Determine the [X, Y] coordinate at the center of the cell enclosing the given text.  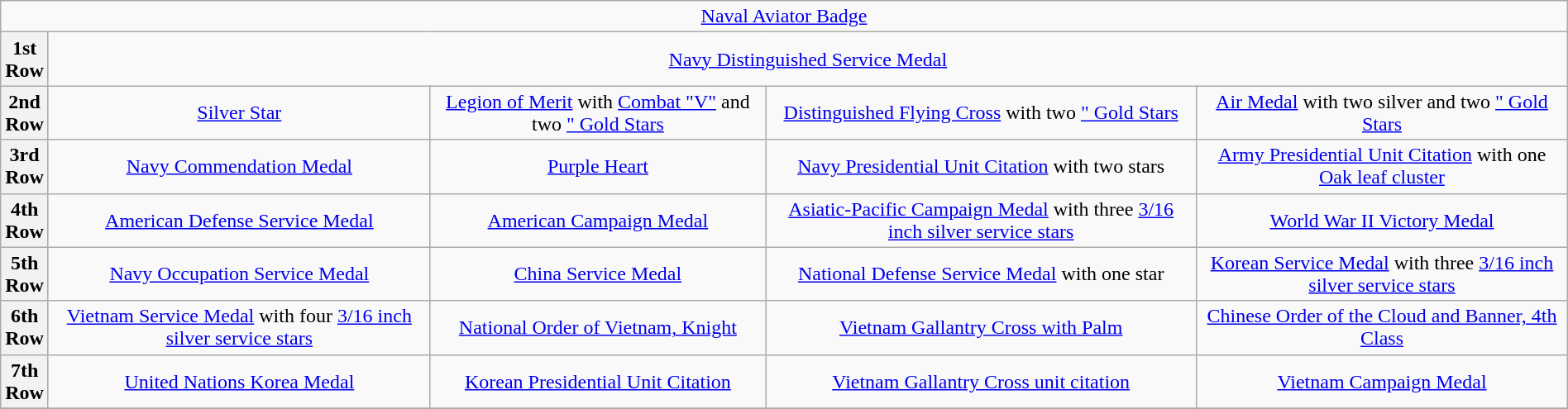
World War II Victory Medal [1383, 220]
National Defense Service Medal with one star [981, 274]
Vietnam Service Medal with four 3/16 inch silver service stars [239, 327]
Army Presidential Unit Citation with one Oak leaf cluster [1383, 167]
7th Row [25, 382]
Navy Commendation Medal [239, 167]
American Campaign Medal [597, 220]
Chinese Order of the Cloud and Banner, 4th Class [1383, 327]
Distinguished Flying Cross with two " Gold Stars [981, 112]
2nd Row [25, 112]
Naval Aviator Badge [784, 17]
Vietnam Gallantry Cross unit citation [981, 382]
Navy Distinguished Service Medal [807, 59]
Air Medal with two silver and two " Gold Stars [1383, 112]
American Defense Service Medal [239, 220]
Silver Star [239, 112]
5th Row [25, 274]
Purple Heart [597, 167]
3rd Row [25, 167]
Korean Service Medal with three 3/16 inch silver service stars [1383, 274]
United Nations Korea Medal [239, 382]
Korean Presidential Unit Citation [597, 382]
6th Row [25, 327]
Vietnam Gallantry Cross with Palm [981, 327]
Navy Presidential Unit Citation with two stars [981, 167]
Legion of Merit with Combat "V" and two " Gold Stars [597, 112]
China Service Medal [597, 274]
Asiatic-Pacific Campaign Medal with three 3/16 inch silver service stars [981, 220]
Navy Occupation Service Medal [239, 274]
1st Row [25, 59]
Vietnam Campaign Medal [1383, 382]
4th Row [25, 220]
National Order of Vietnam, Knight [597, 327]
